Scan for the cell matching the given text and deliver its (X, Y) coordinate at center. 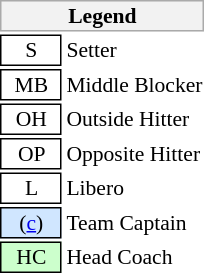
OH (32, 120)
(c) (32, 223)
MB (32, 85)
Team Captain (134, 223)
Legend (102, 16)
Middle Blocker (134, 85)
L (32, 188)
OP (32, 154)
S (32, 50)
Setter (134, 50)
Outside Hitter (134, 120)
Libero (134, 188)
Opposite Hitter (134, 154)
